Pinpoint the cell where the given text exists, returning its [X, Y] midpoint coordinate. 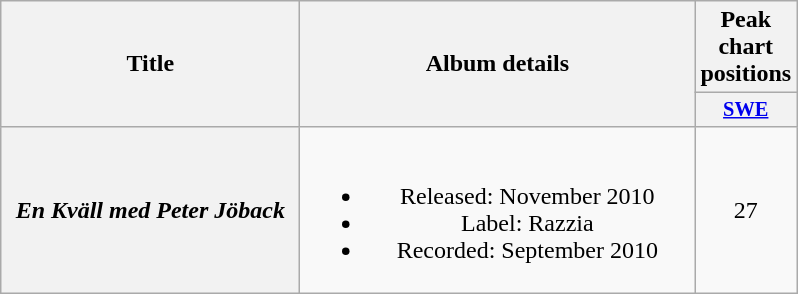
Album details [498, 64]
Title [150, 64]
SWE [746, 110]
En Kväll med Peter Jöback [150, 210]
Released: November 2010Label: RazziaRecorded: September 2010 [498, 210]
27 [746, 210]
Peak chartpositions [746, 47]
